Pinpoint the cell where the given text exists, returning its [X, Y] midpoint coordinate. 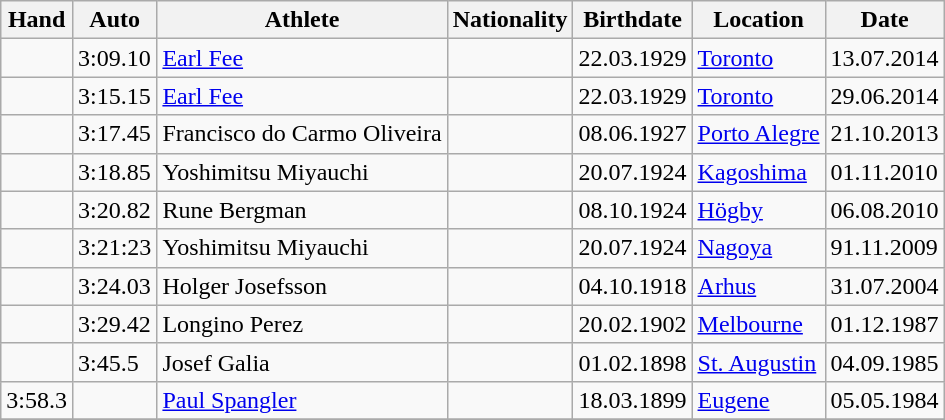
3:21:23 [114, 248]
05.05.1984 [884, 400]
08.10.1924 [632, 210]
Hand [37, 20]
3:09.10 [114, 58]
Holger Josefsson [302, 286]
08.06.1927 [632, 134]
91.11.2009 [884, 248]
21.10.2013 [884, 134]
01.02.1898 [632, 362]
3:58.3 [37, 400]
3:24.03 [114, 286]
St. Augustin [758, 362]
3:15.15 [114, 96]
Rune Bergman [302, 210]
31.07.2004 [884, 286]
Paul Spangler [302, 400]
Location [758, 20]
Eugene [758, 400]
18.03.1899 [632, 400]
Melbourne [758, 324]
Auto [114, 20]
01.12.1987 [884, 324]
04.10.1918 [632, 286]
01.11.2010 [884, 172]
3:29.42 [114, 324]
Arhus [758, 286]
Högby [758, 210]
3:20.82 [114, 210]
13.07.2014 [884, 58]
Nagoya [758, 248]
Francisco do Carmo Oliveira [302, 134]
29.06.2014 [884, 96]
3:18.85 [114, 172]
3:45.5 [114, 362]
Date [884, 20]
06.08.2010 [884, 210]
04.09.1985 [884, 362]
3:17.45 [114, 134]
Porto Alegre [758, 134]
Birthdate [632, 20]
Longino Perez [302, 324]
Kagoshima [758, 172]
Nationality [510, 20]
20.02.1902 [632, 324]
Athlete [302, 20]
Josef Galia [302, 362]
